From the cell containing the given text, extract its center point as [X, Y] coordinate. 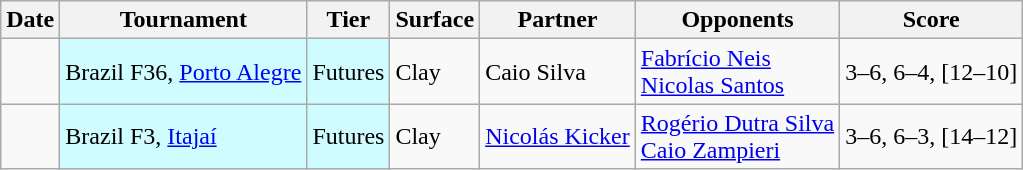
Opponents [737, 20]
Tournament [184, 20]
Brazil F3, Itajaí [184, 136]
Rogério Dutra Silva Caio Zampieri [737, 136]
Fabrício Neis Nicolas Santos [737, 72]
Brazil F36, Porto Alegre [184, 72]
Date [30, 20]
Score [932, 20]
Caio Silva [558, 72]
3–6, 6–3, [14–12] [932, 136]
Tier [348, 20]
Nicolás Kicker [558, 136]
3–6, 6–4, [12–10] [932, 72]
Surface [435, 20]
Partner [558, 20]
